From the cell containing the given text, extract its center point as [x, y] coordinate. 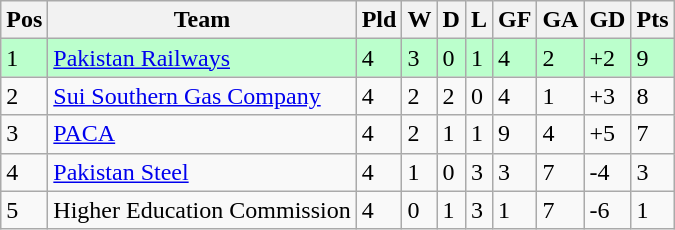
Pakistan Steel [202, 172]
-4 [608, 172]
+5 [608, 134]
+2 [608, 58]
+3 [608, 96]
GD [608, 20]
5 [24, 210]
Pts [652, 20]
Pos [24, 20]
W [420, 20]
PACA [202, 134]
-6 [608, 210]
L [478, 20]
Higher Education Commission [202, 210]
Team [202, 20]
GA [560, 20]
D [451, 20]
Pld [379, 20]
Sui Southern Gas Company [202, 96]
Pakistan Railways [202, 58]
8 [652, 96]
GF [514, 20]
